Return [x, y] of the center of cell containing provided text 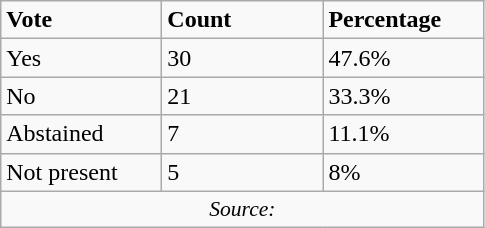
21 [242, 96]
Count [242, 20]
30 [242, 58]
7 [242, 134]
Yes [82, 58]
Abstained [82, 134]
33.3% [404, 96]
11.1% [404, 134]
No [82, 96]
Percentage [404, 20]
Source: [242, 209]
8% [404, 172]
Vote [82, 20]
5 [242, 172]
47.6% [404, 58]
Not present [82, 172]
